Provide the [x, y] coordinate of the cell's center where the given text is located.  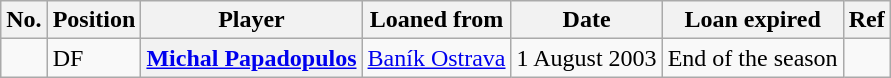
Baník Ostrava [436, 58]
Position [94, 20]
Date [586, 20]
Michal Papadopulos [252, 58]
1 August 2003 [586, 58]
Loaned from [436, 20]
Ref [866, 20]
No. [24, 20]
End of the season [752, 58]
DF [94, 58]
Player [252, 20]
Loan expired [752, 20]
